Extract the [X, Y] coordinate from the center of the cell holding the provided text.  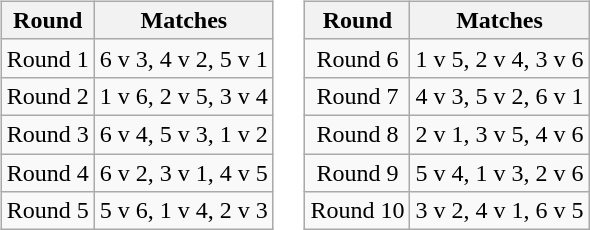
3 v 2, 4 v 1, 6 v 5 [500, 211]
Round 10 [358, 211]
Round 6 [358, 58]
2 v 1, 3 v 5, 4 v 6 [500, 134]
Round 7 [358, 96]
6 v 4, 5 v 3, 1 v 2 [184, 134]
Round 3 [48, 134]
6 v 3, 4 v 2, 5 v 1 [184, 58]
1 v 5, 2 v 4, 3 v 6 [500, 58]
Round 2 [48, 96]
5 v 6, 1 v 4, 2 v 3 [184, 211]
Round 9 [358, 173]
Round 5 [48, 211]
Round 4 [48, 173]
5 v 4, 1 v 3, 2 v 6 [500, 173]
Round 1 [48, 58]
4 v 3, 5 v 2, 6 v 1 [500, 96]
6 v 2, 3 v 1, 4 v 5 [184, 173]
Round 8 [358, 134]
1 v 6, 2 v 5, 3 v 4 [184, 96]
